Output the (X, Y) coordinate of the center of the cell containing the given text.  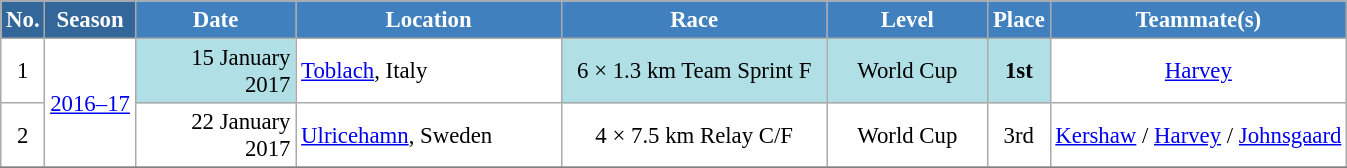
Level (908, 20)
Ulricehamn, Sweden (429, 136)
Kershaw / Harvey / Johnsgaard (1198, 136)
15 January 2017 (216, 72)
4 × 7.5 km Relay C/F (694, 136)
2016–17 (90, 104)
22 January 2017 (216, 136)
1st (1019, 72)
Place (1019, 20)
Location (429, 20)
6 × 1.3 km Team Sprint F (694, 72)
1 (23, 72)
Date (216, 20)
Harvey (1198, 72)
3rd (1019, 136)
Teammate(s) (1198, 20)
2 (23, 136)
Toblach, Italy (429, 72)
Race (694, 20)
No. (23, 20)
Season (90, 20)
